Capture the cell that displays the provided text and extract its [X, Y] central coordinate. 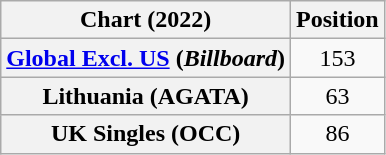
63 [338, 96]
86 [338, 134]
Lithuania (AGATA) [146, 96]
Global Excl. US (Billboard) [146, 58]
Chart (2022) [146, 20]
Position [338, 20]
UK Singles (OCC) [146, 134]
153 [338, 58]
